Locate the cell with the specified text and output its [X, Y] center coordinate. 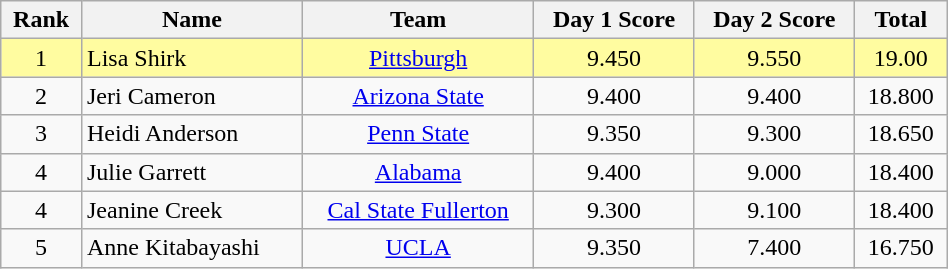
1 [42, 58]
Total [900, 20]
18.800 [900, 96]
UCLA [418, 248]
18.650 [900, 134]
Heidi Anderson [192, 134]
Team [418, 20]
9.100 [774, 210]
Pittsburgh [418, 58]
Rank [42, 20]
Jeri Cameron [192, 96]
Name [192, 20]
Penn State [418, 134]
5 [42, 248]
9.550 [774, 58]
Day 2 Score [774, 20]
9.000 [774, 172]
Cal State Fullerton [418, 210]
Jeanine Creek [192, 210]
Day 1 Score [614, 20]
Julie Garrett [192, 172]
2 [42, 96]
3 [42, 134]
Lisa Shirk [192, 58]
Arizona State [418, 96]
16.750 [900, 248]
19.00 [900, 58]
7.400 [774, 248]
Alabama [418, 172]
Anne Kitabayashi [192, 248]
9.450 [614, 58]
